Locate the cell with the specified text and output its [X, Y] center coordinate. 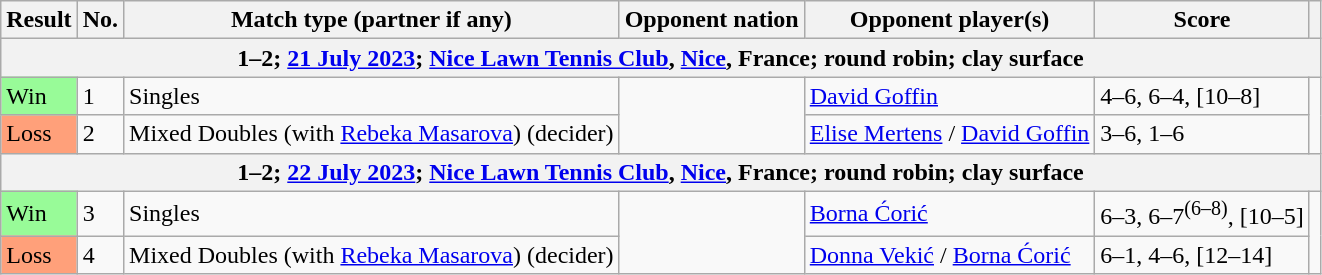
David Goffin [950, 96]
No. [100, 20]
1 [100, 96]
4–6, 6–4, [10–8] [1202, 96]
Elise Mertens / David Goffin [950, 134]
3–6, 1–6 [1202, 134]
6–1, 4–6, [12–14] [1202, 255]
3 [100, 214]
Result [39, 20]
1–2; 22 July 2023; Nice Lawn Tennis Club, Nice, France; round robin; clay surface [661, 172]
6–3, 6–7(6–8), [10–5] [1202, 214]
Opponent player(s) [950, 20]
Score [1202, 20]
Opponent nation [712, 20]
1–2; 21 July 2023; Nice Lawn Tennis Club, Nice, France; round robin; clay surface [661, 58]
Borna Ćorić [950, 214]
Donna Vekić / Borna Ćorić [950, 255]
Match type (partner if any) [372, 20]
4 [100, 255]
2 [100, 134]
